Scan for the cell matching the given text and deliver its [x, y] coordinate at center. 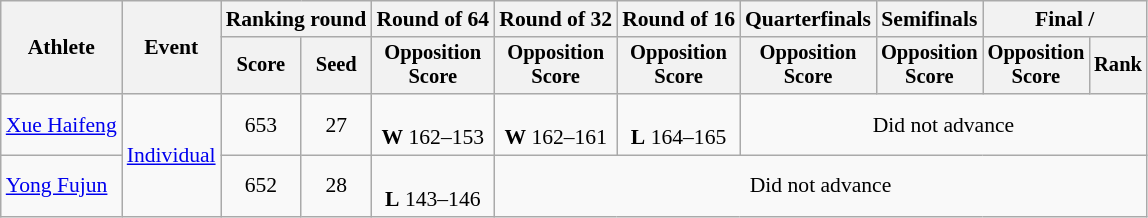
27 [336, 124]
L 143–146 [432, 186]
W 162–161 [556, 124]
Yong Fujun [62, 186]
Individual [172, 155]
652 [262, 186]
Seed [336, 66]
Athlete [62, 48]
Quarterfinals [808, 19]
Rank [1118, 66]
Round of 64 [432, 19]
Xue Haifeng [62, 124]
Ranking round [296, 19]
653 [262, 124]
Semifinals [930, 19]
28 [336, 186]
Final / [1065, 19]
Round of 16 [678, 19]
Event [172, 48]
L 164–165 [678, 124]
Score [262, 66]
W 162–153 [432, 124]
Round of 32 [556, 19]
